Extract the [X, Y] coordinate from the center of the cell holding the provided text.  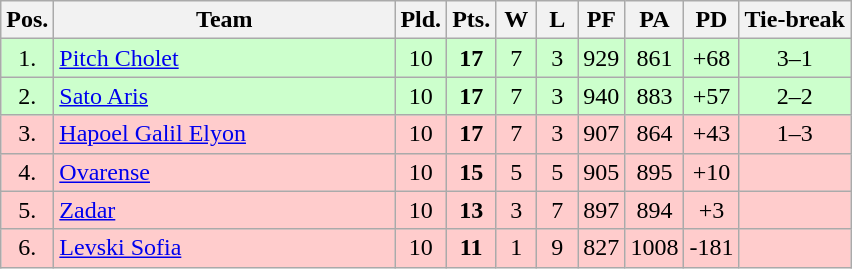
895 [654, 172]
6. [28, 248]
Ovarense [224, 172]
940 [602, 96]
905 [602, 172]
907 [602, 134]
4. [28, 172]
Levski Sofia [224, 248]
1 [516, 248]
PD [712, 20]
1. [28, 58]
1008 [654, 248]
861 [654, 58]
9 [558, 248]
2. [28, 96]
Hapoel Galil Elyon [224, 134]
827 [602, 248]
+3 [712, 210]
W [516, 20]
3–1 [795, 58]
1–3 [795, 134]
Sato Aris [224, 96]
Tie-break [795, 20]
2–2 [795, 96]
Zadar [224, 210]
883 [654, 96]
Pitch Cholet [224, 58]
-181 [712, 248]
929 [602, 58]
+10 [712, 172]
894 [654, 210]
897 [602, 210]
Pld. [421, 20]
L [558, 20]
PA [654, 20]
5. [28, 210]
+68 [712, 58]
+57 [712, 96]
864 [654, 134]
13 [472, 210]
15 [472, 172]
3. [28, 134]
Pos. [28, 20]
11 [472, 248]
PF [602, 20]
Team [224, 20]
Pts. [472, 20]
+43 [712, 134]
